Return [x, y] of the center of cell containing provided text 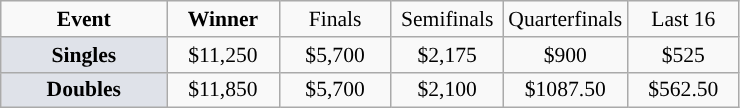
$11,850 [223, 90]
Event [84, 19]
$2,175 [447, 55]
Doubles [84, 90]
Finals [335, 19]
Quarterfinals [565, 19]
Last 16 [683, 19]
$1087.50 [565, 90]
$2,100 [447, 90]
$900 [565, 55]
Semifinals [447, 19]
Winner [223, 19]
$562.50 [683, 90]
$11,250 [223, 55]
$525 [683, 55]
Singles [84, 55]
